Capture the cell that displays the provided text and extract its (X, Y) central coordinate. 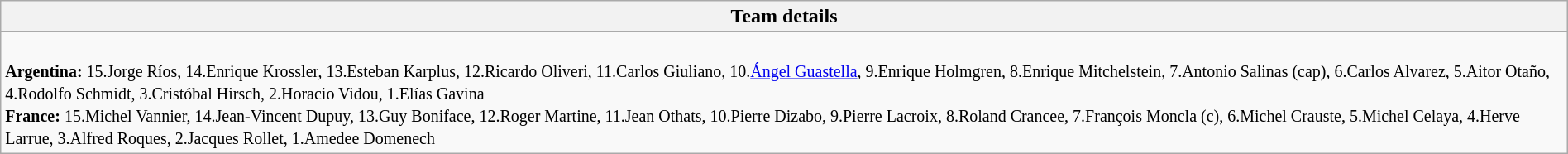
Team details (784, 17)
